Pinpoint the cell where the given text exists, returning its (X, Y) midpoint coordinate. 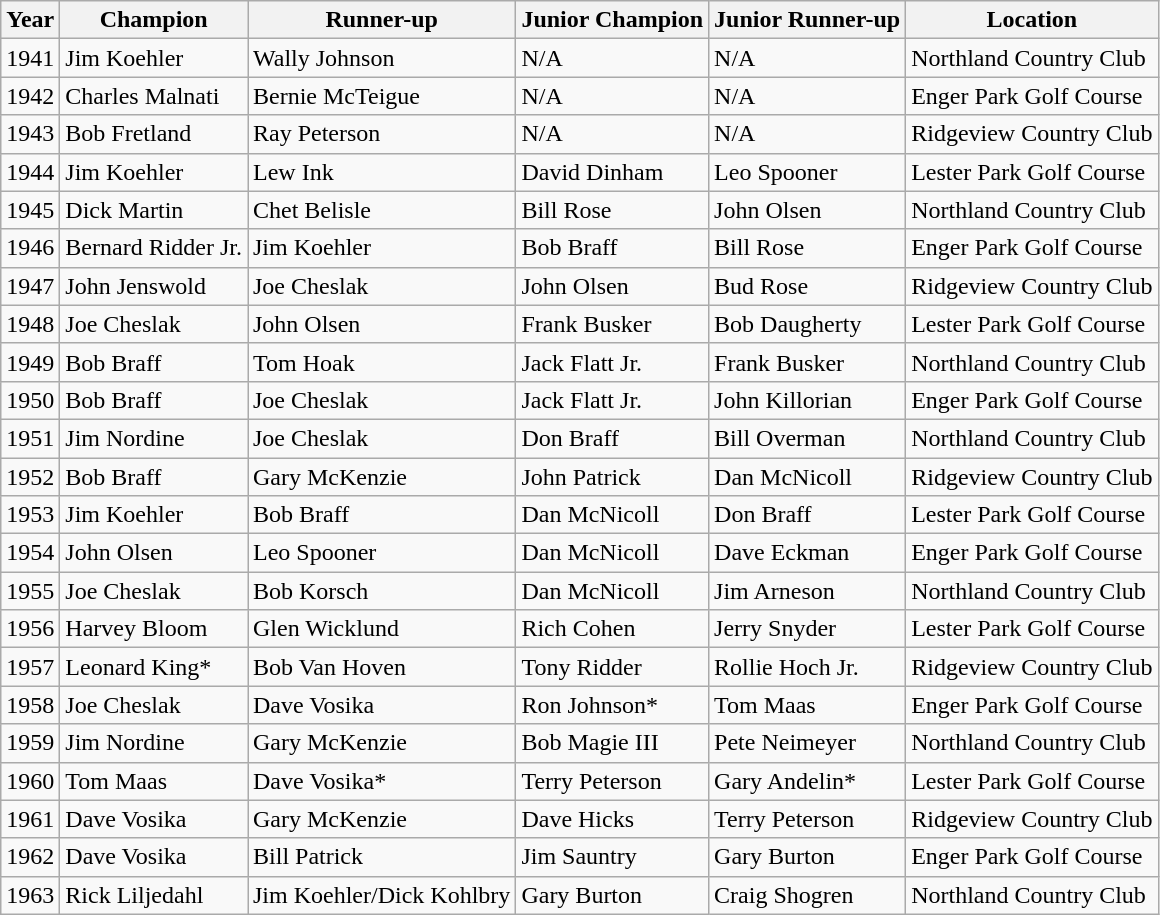
1956 (30, 629)
1942 (30, 96)
Rick Liljedahl (154, 895)
1954 (30, 553)
1955 (30, 591)
Runner-up (382, 20)
Tom Hoak (382, 362)
1948 (30, 324)
1943 (30, 134)
Bill Overman (808, 438)
1952 (30, 477)
Rollie Hoch Jr. (808, 667)
Dave Hicks (612, 819)
1959 (30, 743)
1961 (30, 819)
Lew Ink (382, 172)
1941 (30, 58)
1960 (30, 781)
Year (30, 20)
Champion (154, 20)
1962 (30, 857)
Dave Vosika* (382, 781)
Glen Wicklund (382, 629)
Tony Ridder (612, 667)
Bob Fretland (154, 134)
Jim Arneson (808, 591)
John Killorian (808, 400)
Jerry Snyder (808, 629)
Ray Peterson (382, 134)
1949 (30, 362)
Pete Neimeyer (808, 743)
1946 (30, 248)
Bob Magie III (612, 743)
John Jenswold (154, 286)
Rich Cohen (612, 629)
Ron Johnson* (612, 705)
Bob Korsch (382, 591)
1950 (30, 400)
Wally Johnson (382, 58)
Bob Van Hoven (382, 667)
1957 (30, 667)
Dick Martin (154, 210)
David Dinham (612, 172)
Bob Daugherty (808, 324)
Bernard Ridder Jr. (154, 248)
Jim Sauntry (612, 857)
1951 (30, 438)
Leonard King* (154, 667)
John Patrick (612, 477)
1945 (30, 210)
1953 (30, 515)
Chet Belisle (382, 210)
1947 (30, 286)
Gary Andelin* (808, 781)
Craig Shogren (808, 895)
Bill Patrick (382, 857)
1944 (30, 172)
1963 (30, 895)
Bernie McTeigue (382, 96)
Charles Malnati (154, 96)
Bud Rose (808, 286)
Harvey Bloom (154, 629)
Dave Eckman (808, 553)
Junior Champion (612, 20)
Junior Runner-up (808, 20)
Jim Koehler/Dick Kohlbry (382, 895)
Location (1032, 20)
1958 (30, 705)
